Extract the [x, y] coordinate from the center of the cell holding the provided text.  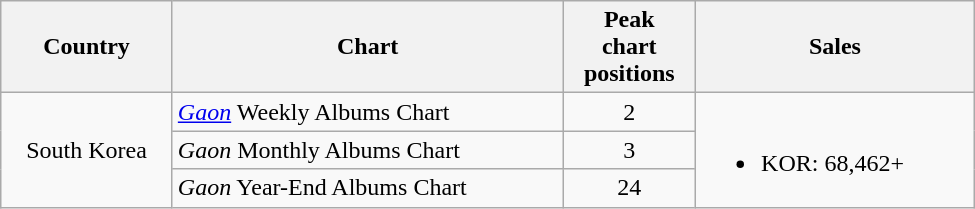
24 [630, 188]
Gaon Year-End Albums Chart [368, 188]
Country [87, 47]
Gaon Monthly Albums Chart [368, 150]
KOR: 68,462+ [836, 150]
2 [630, 112]
Peakchartpositions [630, 47]
Gaon Weekly Albums Chart [368, 112]
South Korea [87, 150]
Chart [368, 47]
3 [630, 150]
Sales [836, 47]
